Pinpoint the cell where the given text exists, returning its (x, y) midpoint coordinate. 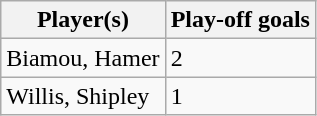
1 (240, 96)
Play-off goals (240, 20)
Willis, Shipley (83, 96)
2 (240, 58)
Biamou, Hamer (83, 58)
Player(s) (83, 20)
